Pinpoint the cell where the given text exists, returning its (X, Y) midpoint coordinate. 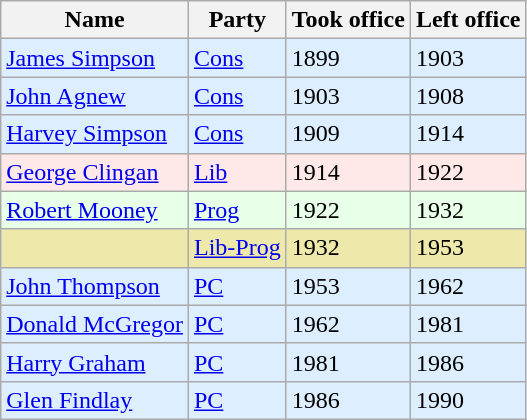
Harry Graham (95, 362)
Left office (468, 20)
James Simpson (95, 58)
Glen Findlay (95, 400)
Took office (348, 20)
Lib-Prog (237, 248)
Prog (237, 210)
1909 (348, 134)
John Agnew (95, 96)
George Clingan (95, 172)
Robert Mooney (95, 210)
Name (95, 20)
1908 (468, 96)
Donald McGregor (95, 324)
Party (237, 20)
Harvey Simpson (95, 134)
Lib (237, 172)
1899 (348, 58)
John Thompson (95, 286)
1990 (468, 400)
